Search for the cell housing the specified text and yield its (X, Y) center coordinate. 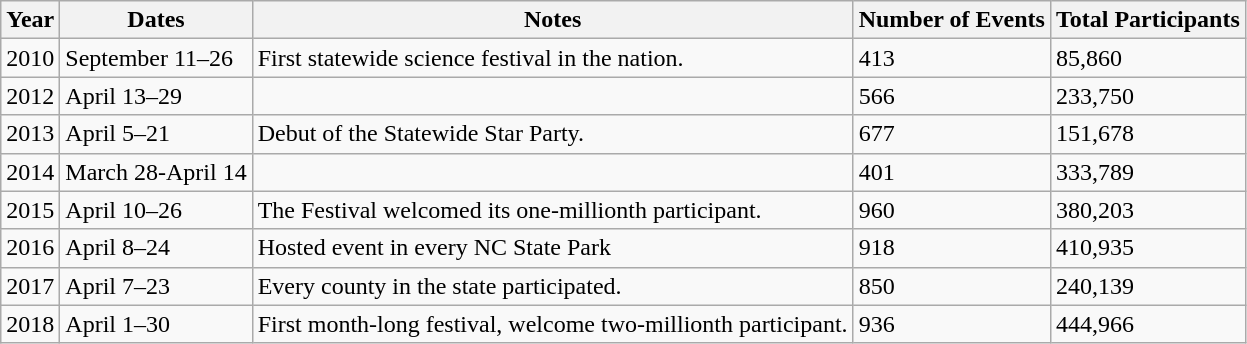
2017 (30, 286)
Every county in the state participated. (552, 286)
918 (952, 248)
Notes (552, 20)
240,139 (1148, 286)
413 (952, 58)
Year (30, 20)
151,678 (1148, 134)
Dates (156, 20)
2010 (30, 58)
April 8–24 (156, 248)
566 (952, 96)
444,966 (1148, 324)
Total Participants (1148, 20)
936 (952, 324)
2018 (30, 324)
April 13–29 (156, 96)
The Festival welcomed its one-millionth participant. (552, 210)
850 (952, 286)
April 7–23 (156, 286)
960 (952, 210)
2012 (30, 96)
Number of Events (952, 20)
September 11–26 (156, 58)
2015 (30, 210)
April 1–30 (156, 324)
Hosted event in every NC State Park (552, 248)
April 10–26 (156, 210)
333,789 (1148, 172)
Debut of the Statewide Star Party. (552, 134)
410,935 (1148, 248)
2013 (30, 134)
677 (952, 134)
2014 (30, 172)
2016 (30, 248)
First statewide science festival in the nation. (552, 58)
233,750 (1148, 96)
March 28-April 14 (156, 172)
First month-long festival, welcome two-millionth participant. (552, 324)
380,203 (1148, 210)
85,860 (1148, 58)
401 (952, 172)
April 5–21 (156, 134)
